Pinpoint the cell where the given text exists, returning its (X, Y) midpoint coordinate. 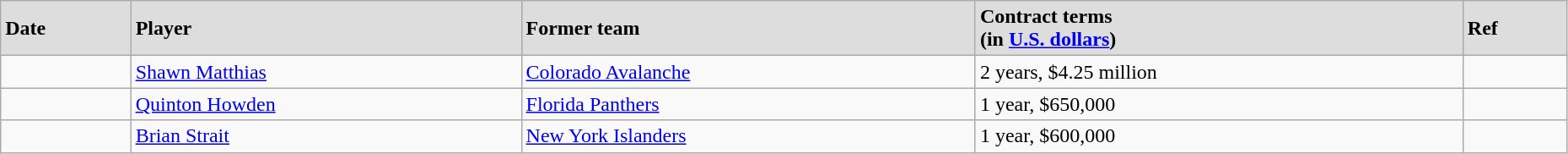
Contract terms(in U.S. dollars) (1219, 29)
Ref (1515, 29)
Quinton Howden (326, 104)
Shawn Matthias (326, 72)
Date (66, 29)
Player (326, 29)
1 year, $650,000 (1219, 104)
Colorado Avalanche (748, 72)
2 years, $4.25 million (1219, 72)
Brian Strait (326, 136)
New York Islanders (748, 136)
Florida Panthers (748, 104)
Former team (748, 29)
1 year, $600,000 (1219, 136)
